Detect which cell encompasses the target text, then output its (X, Y) center coordinate. 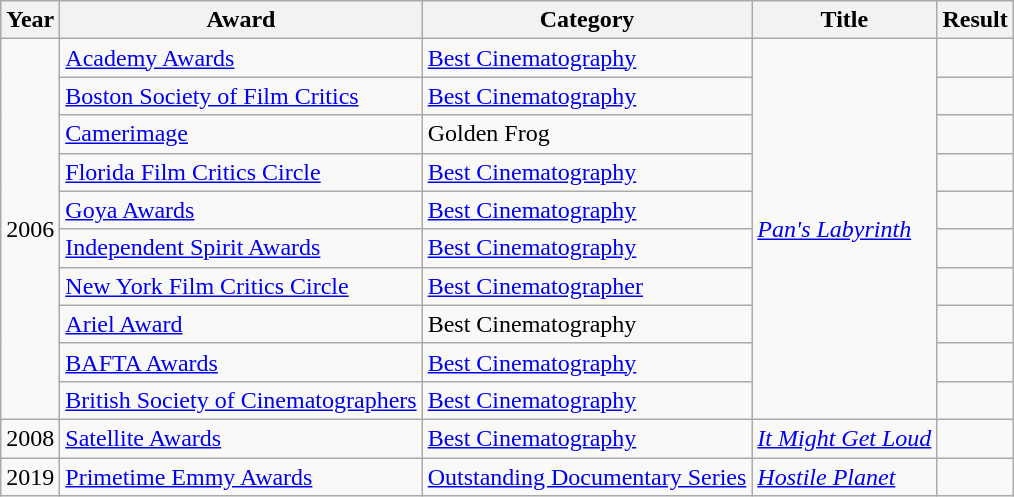
Result (975, 20)
Primetime Emmy Awards (241, 477)
It Might Get Loud (844, 438)
Independent Spirit Awards (241, 248)
2019 (30, 477)
New York Film Critics Circle (241, 286)
Camerimage (241, 134)
BAFTA Awards (241, 362)
2008 (30, 438)
Goya Awards (241, 210)
Award (241, 20)
Outstanding Documentary Series (587, 477)
Best Cinematographer (587, 286)
Florida Film Critics Circle (241, 172)
Pan's Labyrinth (844, 230)
Title (844, 20)
Boston Society of Film Critics (241, 96)
2006 (30, 230)
Category (587, 20)
Satellite Awards (241, 438)
Hostile Planet (844, 477)
Ariel Award (241, 324)
Academy Awards (241, 58)
Golden Frog (587, 134)
Year (30, 20)
British Society of Cinematographers (241, 400)
